Provide the (x, y) coordinate of the cell's center where the given text is located.  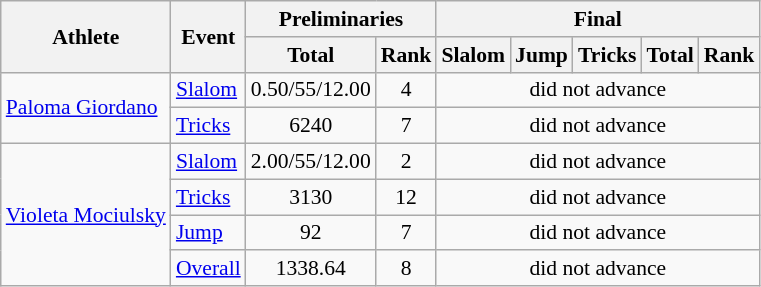
12 (406, 197)
Preliminaries (342, 19)
Overall (208, 269)
92 (311, 233)
Athlete (86, 36)
4 (406, 90)
Paloma Giordano (86, 108)
2.00/55/12.00 (311, 162)
3130 (311, 197)
8 (406, 269)
Event (208, 36)
0.50/55/12.00 (311, 90)
6240 (311, 126)
1338.64 (311, 269)
Final (598, 19)
Violeta Mociulsky (86, 215)
2 (406, 162)
